Provide the (x, y) coordinate of the cell's center where the given text is located.  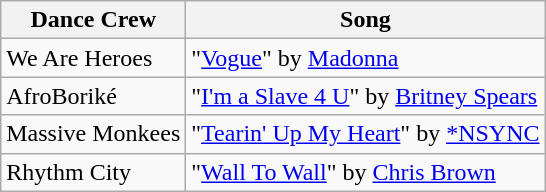
Dance Crew (94, 20)
"Wall To Wall" by Chris Brown (366, 172)
"I'm a Slave 4 U" by Britney Spears (366, 96)
Song (366, 20)
"Vogue" by Madonna (366, 58)
"Tearin' Up My Heart" by *NSYNC (366, 134)
Rhythm City (94, 172)
AfroBoriké (94, 96)
We Are Heroes (94, 58)
Massive Monkees (94, 134)
